Output the [x, y] coordinate of the center of the cell containing the given text.  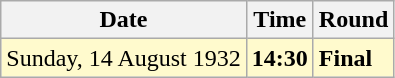
14:30 [280, 58]
Sunday, 14 August 1932 [124, 58]
Date [124, 20]
Final [353, 58]
Round [353, 20]
Time [280, 20]
